Extract the (X, Y) coordinate from the center of the cell holding the provided text.  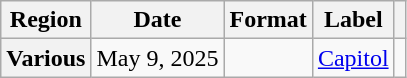
Capitol (353, 58)
May 9, 2025 (158, 58)
Label (353, 20)
Date (158, 20)
Region (46, 20)
Various (46, 58)
Format (268, 20)
